Locate the cell with the specified text and output its [x, y] center coordinate. 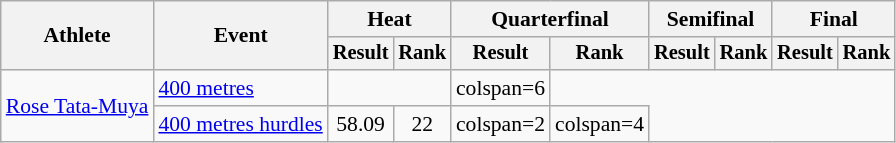
colspan=6 [500, 88]
400 metres hurdles [240, 124]
58.09 [361, 124]
colspan=2 [500, 124]
Heat [390, 19]
400 metres [240, 88]
Event [240, 36]
Semifinal [710, 19]
colspan=4 [600, 124]
Final [834, 19]
Quarterfinal [550, 19]
Athlete [78, 36]
22 [422, 124]
Rose Tata-Muya [78, 106]
